Extract the [x, y] coordinate from the center of the cell holding the provided text.  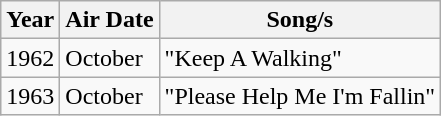
"Please Help Me I'm Fallin" [300, 96]
1963 [30, 96]
Year [30, 20]
Song/s [300, 20]
"Keep A Walking" [300, 58]
1962 [30, 58]
Air Date [110, 20]
